Capture the cell that displays the provided text and extract its [X, Y] central coordinate. 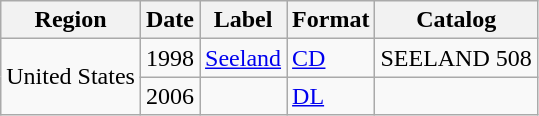
Catalog [456, 20]
Format [331, 20]
Label [244, 20]
Date [170, 20]
DL [331, 96]
United States [71, 77]
CD [331, 58]
2006 [170, 96]
1998 [170, 58]
Seeland [244, 58]
Region [71, 20]
SEELAND 508 [456, 58]
